Search for the cell housing the specified text and yield its [X, Y] center coordinate. 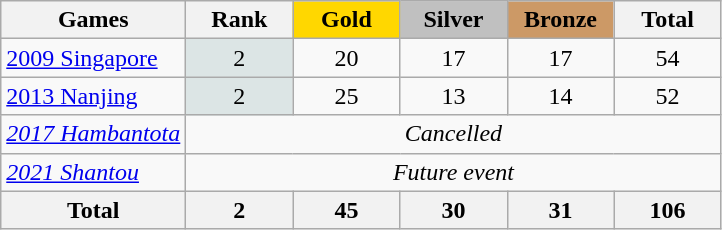
2021 Shantou [94, 172]
Cancelled [454, 134]
45 [346, 210]
2009 Singapore [94, 58]
Silver [454, 20]
Rank [240, 20]
25 [346, 96]
14 [560, 96]
Bronze [560, 20]
2017 Hambantota [94, 134]
54 [668, 58]
52 [668, 96]
Future event [454, 172]
30 [454, 210]
31 [560, 210]
106 [668, 210]
Gold [346, 20]
2013 Nanjing [94, 96]
13 [454, 96]
20 [346, 58]
Games [94, 20]
